Determine the (X, Y) coordinate at the center of the cell enclosing the given text.  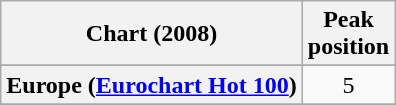
Peakposition (348, 34)
5 (348, 85)
Europe (Eurochart Hot 100) (152, 85)
Chart (2008) (152, 34)
